Locate the cell with the specified text and output its (X, Y) center coordinate. 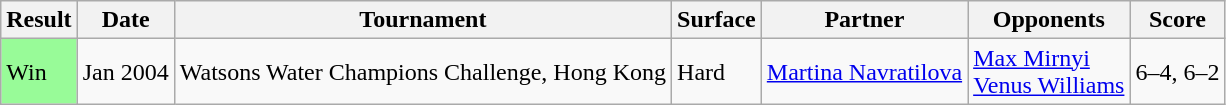
Opponents (1049, 20)
6–4, 6–2 (1178, 72)
Date (126, 20)
Score (1178, 20)
Partner (864, 20)
Jan 2004 (126, 72)
Surface (717, 20)
Watsons Water Champions Challenge, Hong Kong (422, 72)
Martina Navratilova (864, 72)
Hard (717, 72)
Tournament (422, 20)
Max Mirnyi Venus Williams (1049, 72)
Win (39, 72)
Result (39, 20)
